Find where the given text appears and provide that cell's center as [x, y] coordinate. 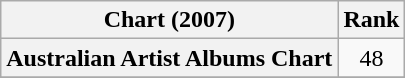
Rank [372, 20]
Australian Artist Albums Chart [170, 58]
Chart (2007) [170, 20]
48 [372, 58]
